For the text-containing cell, return its midpoint in (x, y) coordinate format. 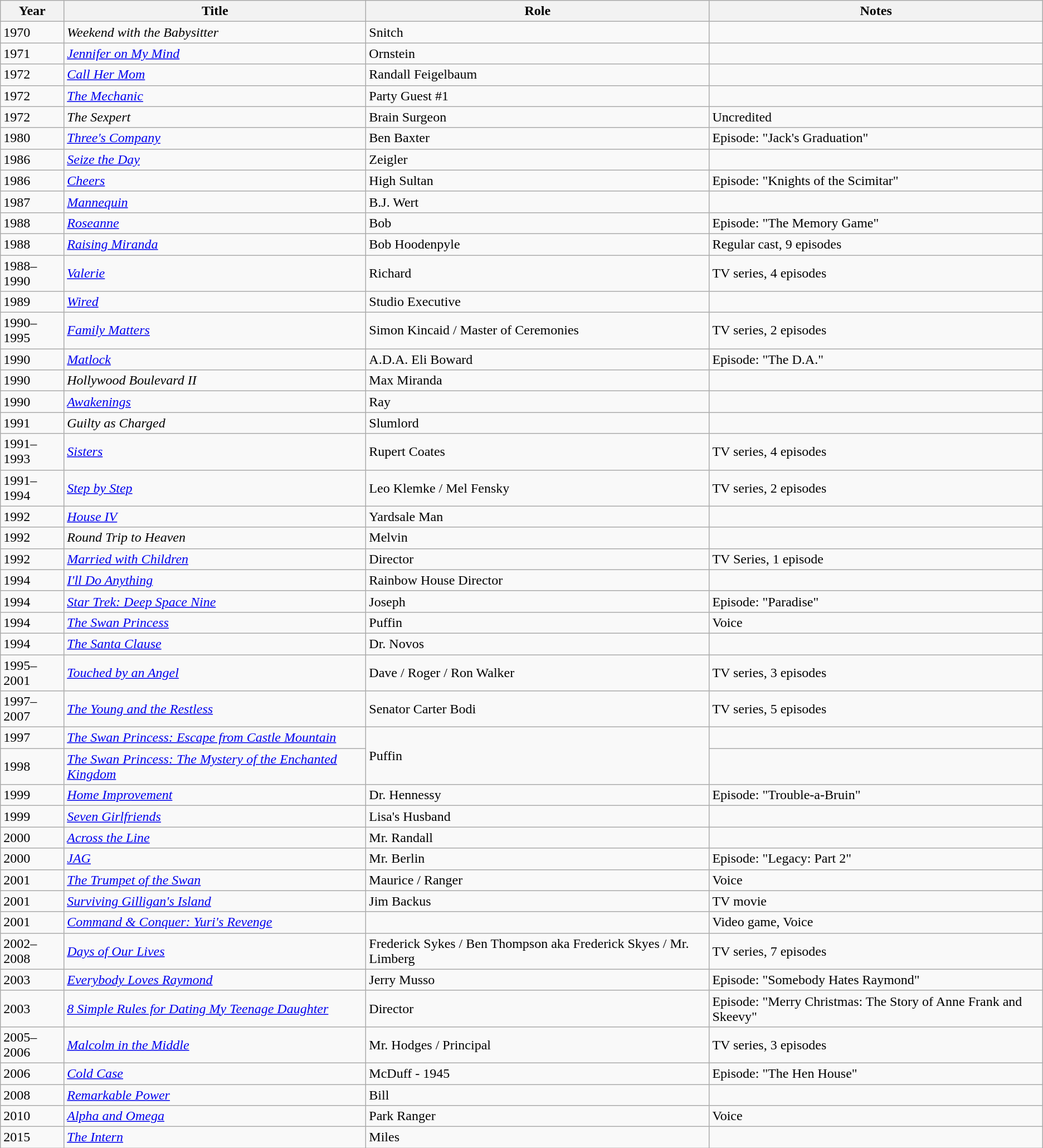
2010 (32, 1116)
Episode: "Paradise" (876, 601)
The Swan Princess (215, 622)
Matlock (215, 359)
The Swan Princess: Escape from Castle Mountain (215, 738)
1997 (32, 738)
The Santa Clause (215, 644)
Party Guest #1 (538, 96)
2015 (32, 1137)
2008 (32, 1095)
1987 (32, 202)
McDuff - 1945 (538, 1073)
Episode: "The D.A." (876, 359)
Cold Case (215, 1073)
8 Simple Rules for Dating My Teenage Daughter (215, 1009)
Role (538, 11)
The Young and the Restless (215, 709)
Leo Klemke / Mel Fensky (538, 488)
Video game, Voice (876, 922)
The Intern (215, 1137)
I'll Do Anything (215, 580)
Episode: "Somebody Hates Raymond" (876, 980)
Zeigler (538, 159)
Surviving Gilligan's Island (215, 901)
Seven Girlfriends (215, 816)
Max Miranda (538, 381)
Alpha and Omega (215, 1116)
1997–2007 (32, 709)
2006 (32, 1073)
Malcolm in the Middle (215, 1044)
Jim Backus (538, 901)
Dr. Novos (538, 644)
Frederick Sykes / Ben Thompson aka Frederick Skyes / Mr. Limberg (538, 951)
The Mechanic (215, 96)
The Swan Princess: The Mystery of the Enchanted Kingdom (215, 767)
Episode: "Trouble-a-Bruin" (876, 795)
Rupert Coates (538, 451)
Yardsale Man (538, 517)
Episode: "The Memory Game" (876, 223)
2005–2006 (32, 1044)
1991–1993 (32, 451)
Episode: "The Hen House" (876, 1073)
Jerry Musso (538, 980)
Round Trip to Heaven (215, 538)
House IV (215, 517)
Home Improvement (215, 795)
Seize the Day (215, 159)
Dr. Hennessy (538, 795)
Three's Company (215, 138)
B.J. Wert (538, 202)
Lisa's Husband (538, 816)
Episode: "Merry Christmas: The Story of Anne Frank and Skeevy" (876, 1009)
1988–1990 (32, 273)
Everybody Loves Raymond (215, 980)
Slumlord (538, 423)
Awakenings (215, 402)
Weekend with the Babysitter (215, 32)
Maurice / Ranger (538, 880)
Roseanne (215, 223)
Randall Feigelbaum (538, 75)
1991–1994 (32, 488)
Wired (215, 302)
TV series, 7 episodes (876, 951)
Mr. Hodges / Principal (538, 1044)
Hollywood Boulevard II (215, 381)
A.D.A. Eli Boward (538, 359)
Married with Children (215, 559)
Valerie (215, 273)
Mr. Randall (538, 838)
Bob Hoodenpyle (538, 244)
Uncredited (876, 117)
Mr. Berlin (538, 859)
Dave / Roger / Ron Walker (538, 672)
Bob (538, 223)
The Sexpert (215, 117)
Brain Surgeon (538, 117)
1971 (32, 53)
Regular cast, 9 episodes (876, 244)
Joseph (538, 601)
Senator Carter Bodi (538, 709)
Remarkable Power (215, 1095)
2002–2008 (32, 951)
Snitch (538, 32)
1991 (32, 423)
Bill (538, 1095)
Command & Conquer: Yuri's Revenge (215, 922)
Guilty as Charged (215, 423)
Cheers (215, 181)
1990–1995 (32, 331)
1995–2001 (32, 672)
Across the Line (215, 838)
Step by Step (215, 488)
Call Her Mom (215, 75)
TV movie (876, 901)
Year (32, 11)
Episode: "Jack's Graduation" (876, 138)
Raising Miranda (215, 244)
Park Ranger (538, 1116)
TV Series, 1 episode (876, 559)
Notes (876, 11)
1998 (32, 767)
Episode: "Legacy: Part 2" (876, 859)
Rainbow House Director (538, 580)
Sisters (215, 451)
Touched by an Angel (215, 672)
Studio Executive (538, 302)
Mannequin (215, 202)
Jennifer on My Mind (215, 53)
JAG (215, 859)
1980 (32, 138)
Family Matters (215, 331)
Ray (538, 402)
Ornstein (538, 53)
Melvin (538, 538)
Richard (538, 273)
Title (215, 11)
1970 (32, 32)
Simon Kincaid / Master of Ceremonies (538, 331)
Miles (538, 1137)
High Sultan (538, 181)
The Trumpet of the Swan (215, 880)
Ben Baxter (538, 138)
Days of Our Lives (215, 951)
Star Trek: Deep Space Nine (215, 601)
Episode: "Knights of the Scimitar" (876, 181)
TV series, 5 episodes (876, 709)
1989 (32, 302)
